Capture the cell that displays the provided text and extract its [x, y] central coordinate. 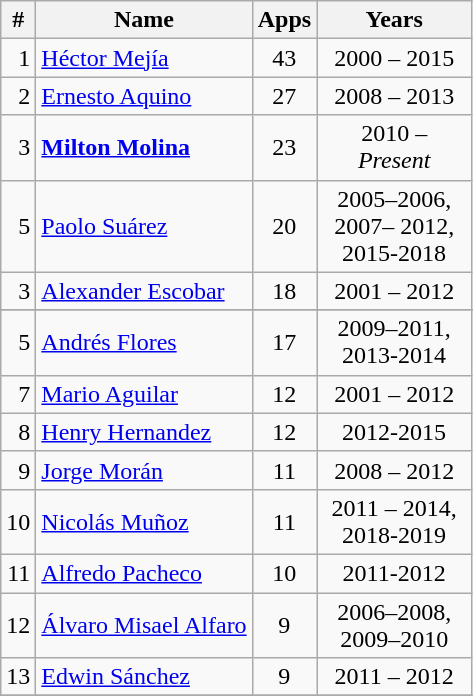
8 [18, 432]
Álvaro Misael Alfaro [144, 624]
2000 – 2015 [394, 58]
Alexander Escobar [144, 291]
27 [284, 96]
Edwin Sánchez [144, 677]
Alfredo Pacheco [144, 573]
Apps [284, 20]
2008 – 2013 [394, 96]
2010 – Present [394, 148]
Ernesto Aquino [144, 96]
Nicolás Muñoz [144, 522]
2009–2011, 2013-2014 [394, 342]
Mario Aguilar [144, 394]
13 [18, 677]
23 [284, 148]
2011 – 2014, 2018-2019 [394, 522]
Milton Molina [144, 148]
2011-2012 [394, 573]
2012-2015 [394, 432]
Paolo Suárez [144, 226]
Henry Hernandez [144, 432]
43 [284, 58]
Jorge Morán [144, 470]
17 [284, 342]
2011 – 2012 [394, 677]
20 [284, 226]
Héctor Mejía [144, 58]
Years [394, 20]
2005–2006, 2007– 2012, 2015-2018 [394, 226]
2006–2008, 2009–2010 [394, 624]
Name [144, 20]
2008 – 2012 [394, 470]
18 [284, 291]
Andrés Flores [144, 342]
7 [18, 394]
1 [18, 58]
2 [18, 96]
# [18, 20]
